Capture the cell that displays the provided text and extract its (x, y) central coordinate. 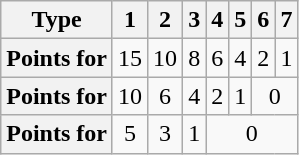
15 (130, 58)
Type (57, 20)
8 (194, 58)
7 (286, 20)
